Provide the (X, Y) coordinate of the cell's center where the given text is located.  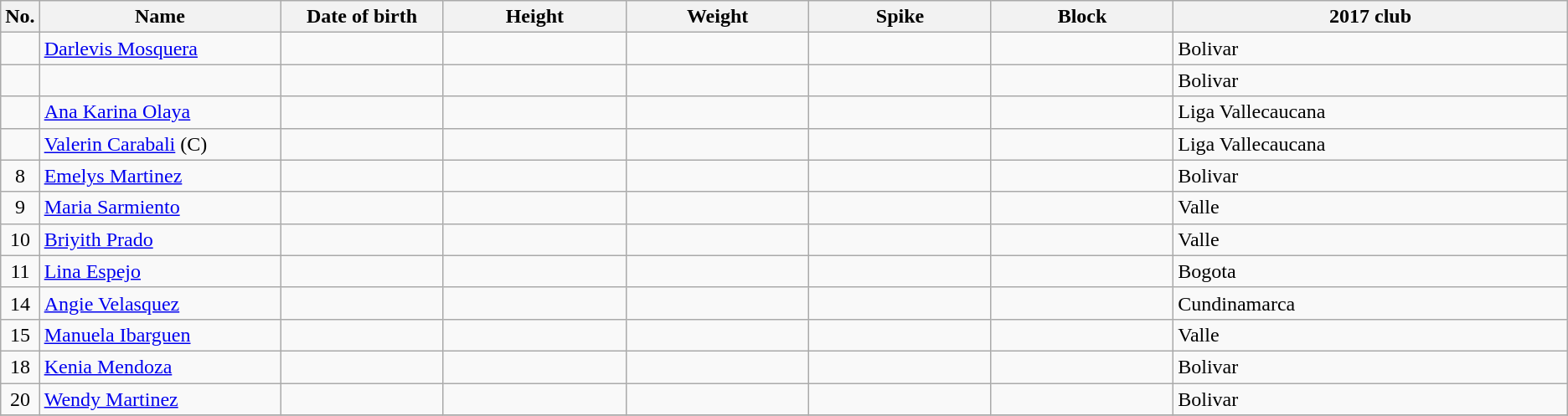
Height (534, 17)
Bogota (1370, 271)
Emelys Martinez (160, 176)
8 (20, 176)
Ana Karina Olaya (160, 112)
2017 club (1370, 17)
Maria Sarmiento (160, 208)
9 (20, 208)
Date of birth (362, 17)
20 (20, 399)
15 (20, 335)
Darlevis Mosquera (160, 49)
Spike (900, 17)
Lina Espejo (160, 271)
No. (20, 17)
Valerin Carabali (C) (160, 144)
10 (20, 239)
Block (1082, 17)
Angie Velasquez (160, 303)
Name (160, 17)
Manuela Ibarguen (160, 335)
Briyith Prado (160, 239)
Wendy Martinez (160, 399)
18 (20, 367)
Weight (717, 17)
Cundinamarca (1370, 303)
11 (20, 271)
Kenia Mendoza (160, 367)
14 (20, 303)
